Pinpoint the cell where the given text exists, returning its (x, y) midpoint coordinate. 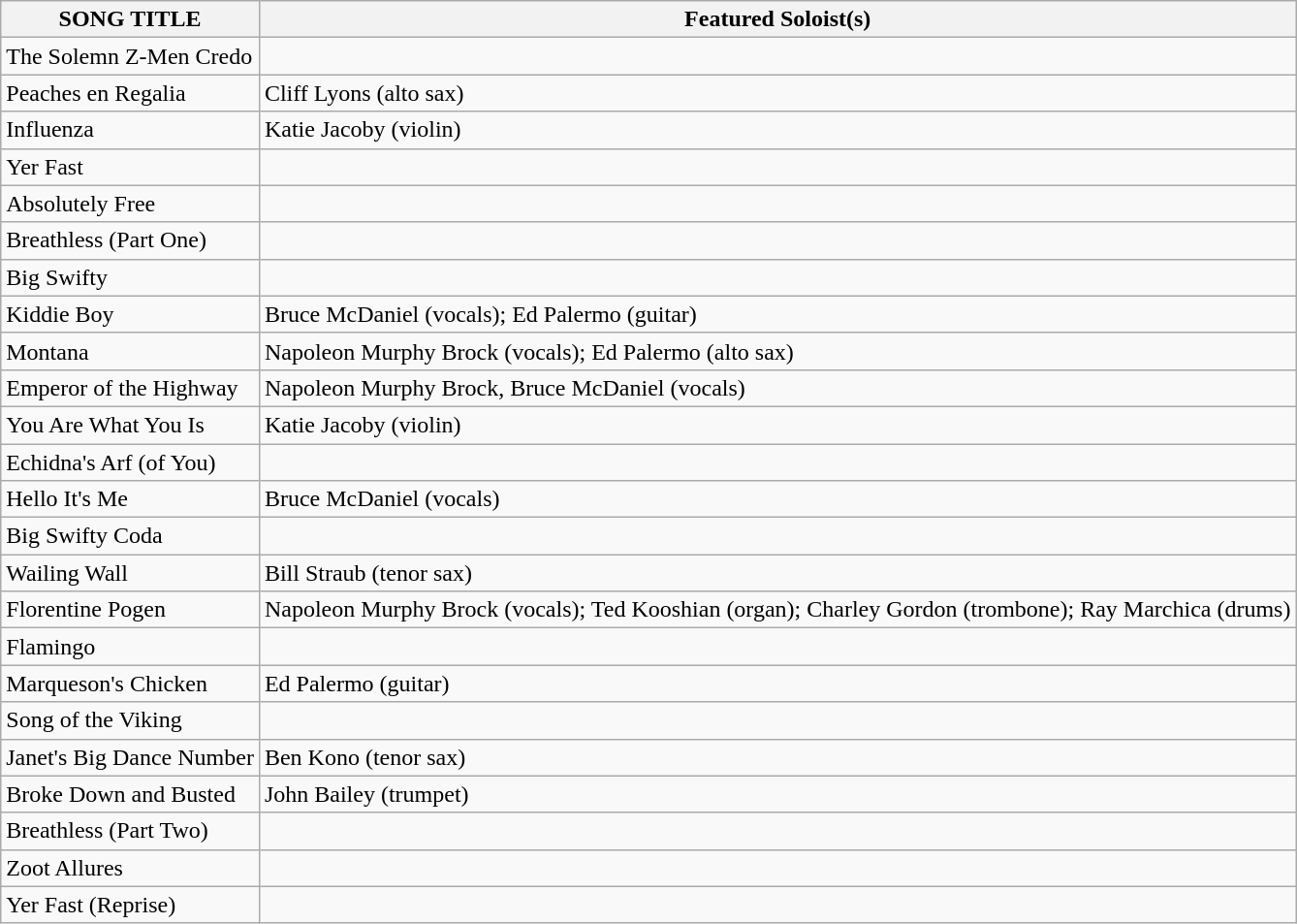
Featured Soloist(s) (777, 19)
Breathless (Part One) (130, 240)
Napoleon Murphy Brock, Bruce McDaniel (vocals) (777, 388)
Zoot Allures (130, 868)
Napoleon Murphy Brock (vocals); Ed Palermo (alto sax) (777, 351)
Flamingo (130, 647)
Marqueson's Chicken (130, 684)
Hello It's Me (130, 499)
Bruce McDaniel (vocals) (777, 499)
SONG TITLE (130, 19)
Bill Straub (tenor sax) (777, 573)
Influenza (130, 130)
Peaches en Regalia (130, 93)
Cliff Lyons (alto sax) (777, 93)
John Bailey (trumpet) (777, 794)
Breathless (Part Two) (130, 831)
Napoleon Murphy Brock (vocals); Ted Kooshian (organ); Charley Gordon (trombone); Ray Marchica (drums) (777, 610)
Kiddie Boy (130, 314)
Broke Down and Busted (130, 794)
Montana (130, 351)
The Solemn Z-Men Credo (130, 56)
Florentine Pogen (130, 610)
Janet's Big Dance Number (130, 757)
Echidna's Arf (of You) (130, 462)
Ben Kono (tenor sax) (777, 757)
Song of the Viking (130, 720)
Ed Palermo (guitar) (777, 684)
You Are What You Is (130, 425)
Big Swifty (130, 277)
Wailing Wall (130, 573)
Bruce McDaniel (vocals); Ed Palermo (guitar) (777, 314)
Yer Fast (Reprise) (130, 905)
Big Swifty Coda (130, 536)
Absolutely Free (130, 204)
Yer Fast (130, 167)
Emperor of the Highway (130, 388)
